Find where the given text appears and provide that cell's center as (X, Y) coordinate. 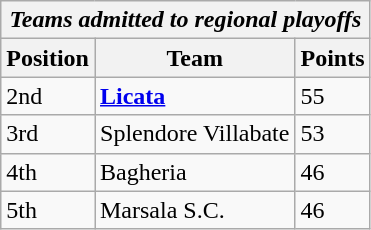
4th (48, 172)
Points (332, 58)
55 (332, 96)
Team (194, 58)
53 (332, 134)
Marsala S.C. (194, 210)
3rd (48, 134)
Bagheria (194, 172)
Teams admitted to regional playoffs (186, 20)
Splendore Villabate (194, 134)
5th (48, 210)
2nd (48, 96)
Position (48, 58)
Licata (194, 96)
